Return the [x, y] coordinate for the center point of the cell that contains the specified text.  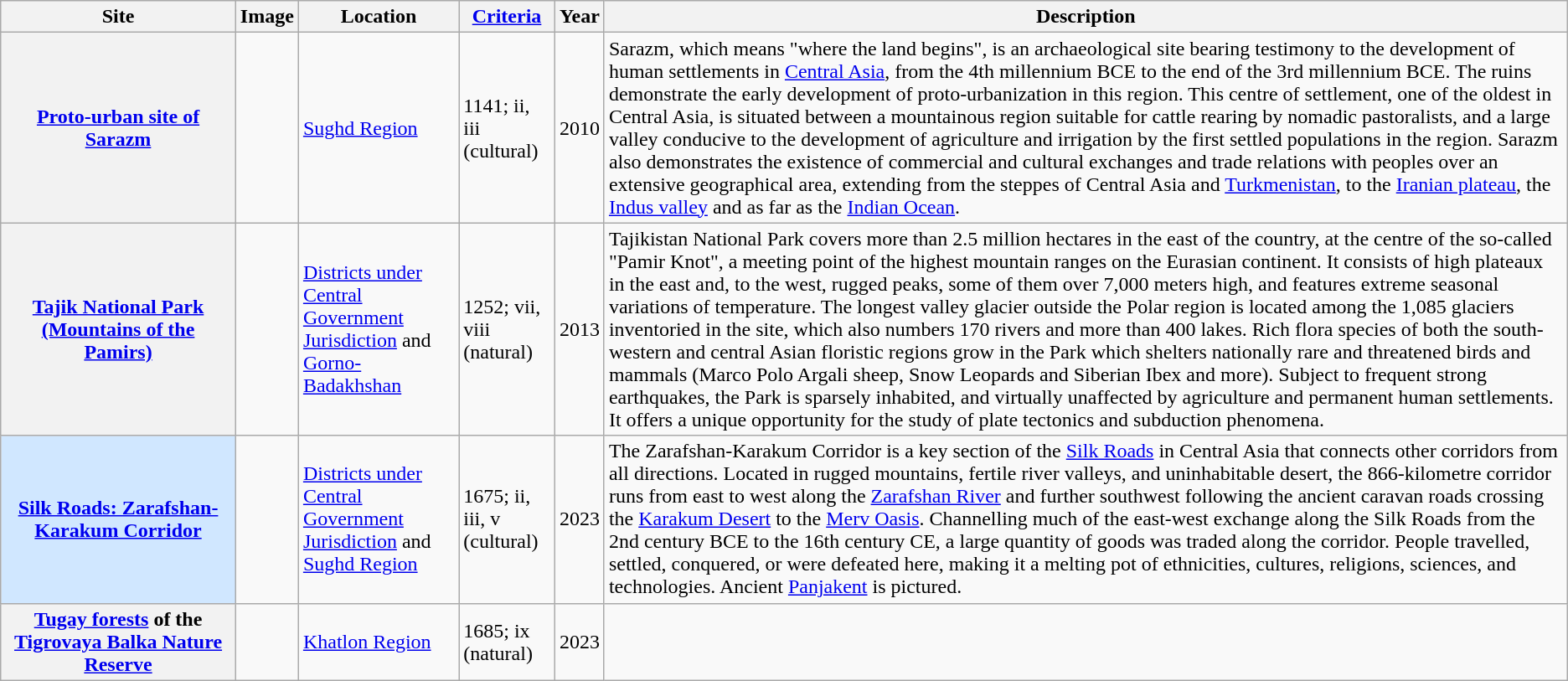
Sughd Region [379, 127]
1675; ii, iii, v (cultural) [508, 519]
Districts under Central Government Jurisdiction and Gorno-Badakhshan [379, 329]
Tajik National Park (Mountains of the Pamirs) [119, 329]
Districts under Central Government Jurisdiction and Sughd Region [379, 519]
Description [1086, 17]
Location [379, 17]
Silk Roads: Zarafshan-Karakum Corridor [119, 519]
Khatlon Region [379, 642]
2010 [580, 127]
Tugay forests of the Tigrovaya Balka Nature Reserve [119, 642]
1141; ii, iii (cultural) [508, 127]
1685; ix (natural) [508, 642]
2013 [580, 329]
1252; vii, viii (natural) [508, 329]
Image [266, 17]
Year [580, 17]
Site [119, 17]
Proto-urban site of Sarazm [119, 127]
Criteria [508, 17]
